Find where the given text appears and provide that cell's center as [X, Y] coordinate. 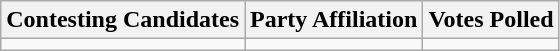
Contesting Candidates [123, 20]
Votes Polled [491, 20]
Party Affiliation [334, 20]
